Detect which cell encompasses the target text, then output its [X, Y] center coordinate. 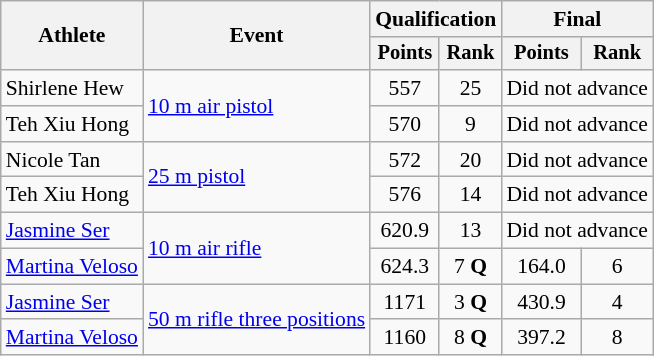
25 m pistol [256, 178]
7 Q [470, 267]
397.2 [541, 338]
Final [577, 19]
Qualification [436, 19]
1171 [404, 302]
13 [470, 231]
8 [617, 338]
50 m rifle three positions [256, 320]
430.9 [541, 302]
8 Q [470, 338]
9 [470, 124]
572 [404, 160]
Athlete [72, 36]
557 [404, 88]
164.0 [541, 267]
14 [470, 195]
570 [404, 124]
1160 [404, 338]
Shirlene Hew [72, 88]
620.9 [404, 231]
3 Q [470, 302]
6 [617, 267]
576 [404, 195]
Event [256, 36]
Nicole Tan [72, 160]
10 m air rifle [256, 248]
624.3 [404, 267]
4 [617, 302]
20 [470, 160]
25 [470, 88]
10 m air pistol [256, 106]
